Identify which cell holds the provided text, then report its (X, Y) central coordinate. 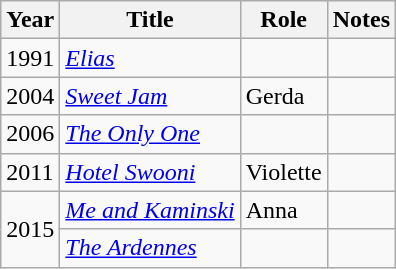
Role (284, 20)
Notes (361, 20)
2006 (30, 134)
The Ardennes (150, 248)
2011 (30, 172)
Elias (150, 58)
Me and Kaminski (150, 210)
Sweet Jam (150, 96)
Gerda (284, 96)
2004 (30, 96)
2015 (30, 229)
The Only One (150, 134)
Violette (284, 172)
Title (150, 20)
Year (30, 20)
1991 (30, 58)
Hotel Swooni (150, 172)
Anna (284, 210)
